Find where the given text appears and provide that cell's center as [X, Y] coordinate. 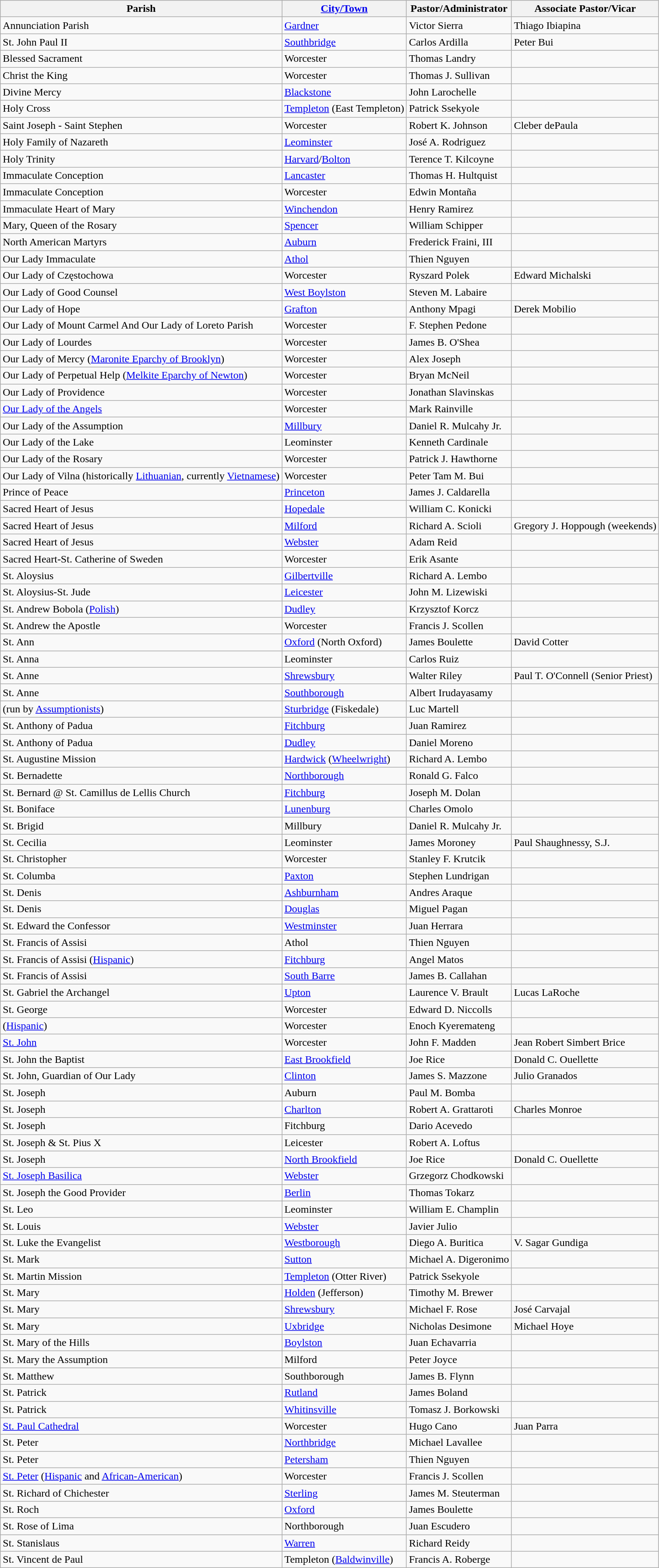
Our Lady of Mount Carmel And Our Lady of Loreto Parish [141, 326]
William E. Champlin [459, 1209]
Divine Mercy [141, 92]
Francis A. Roberge [459, 1560]
Edward Michalski [585, 276]
Tomasz J. Borkowski [459, 1409]
St. Anna [141, 659]
Erik Asante [459, 559]
Angel Matos [459, 959]
Cleber dePaula [585, 125]
Steven M. Labaire [459, 292]
Winchendon [344, 209]
James S. Mazzone [459, 1076]
William Schipper [459, 226]
Diego A. Buritica [459, 1242]
Luc Martell [459, 709]
St. Andrew Bobola (Polish) [141, 609]
Juan Escudero [459, 1526]
Charles Monroe [585, 1109]
St. John [141, 1043]
Ronald G. Falco [459, 776]
Carlos Ardilla [459, 42]
Immaculate Heart of Mary [141, 209]
St. Stanislaus [141, 1543]
Walter Riley [459, 676]
Jean Robert Simbert Brice [585, 1043]
Clinton [344, 1076]
St. Christopher [141, 859]
Saint Joseph - Saint Stephen [141, 125]
St. Andrew the Apostle [141, 626]
Frederick Fraini, III [459, 242]
St. Mark [141, 1259]
Michael F. Rose [459, 1310]
Hopedale [344, 509]
Pastor/Administrator [459, 9]
Templeton (Otter River) [344, 1276]
St. George [141, 1009]
Thomas Landry [459, 59]
Holy Family of Nazareth [141, 142]
Kenneth Cardinale [459, 442]
North Brookfield [344, 1159]
James Moroney [459, 842]
José A. Rodriguez [459, 142]
Henry Ramirez [459, 209]
David Cotter [585, 642]
Michael A. Digeronimo [459, 1259]
Juan Herrara [459, 926]
Stephen Lundrigan [459, 876]
James Boland [459, 1393]
William C. Konicki [459, 509]
Dario Acevedo [459, 1126]
Lancaster [344, 175]
Michael Lavallee [459, 1443]
Sterling [344, 1493]
James B. O'Shea [459, 342]
Paul M. Bomba [459, 1093]
St. Bernadette [141, 776]
Anthony Mpagi [459, 309]
Upton [344, 992]
Petersham [344, 1459]
Our Lady of Mercy (Maronite Eparchy of Brooklyn) [141, 359]
(run by Assumptionists) [141, 709]
Our Lady of Good Counsel [141, 292]
Andres Araque [459, 892]
St. Richard of Chichester [141, 1493]
St. Mary of the Hills [141, 1343]
Our Lady of Perpetual Help (Melkite Eparchy of Newton) [141, 375]
St. Martin Mission [141, 1276]
Daniel Moreno [459, 743]
Prince of Peace [141, 492]
Berlin [344, 1193]
Charlton [344, 1109]
Lucas LaRoche [585, 992]
Derek Mobilio [585, 309]
Paul Shaughnessy, S.J. [585, 842]
St. Aloysius [141, 576]
St. Mary the Assumption [141, 1359]
Parish [141, 9]
Peter Bui [585, 42]
Southbridge [344, 42]
Enoch Kyeremateng [459, 1026]
Edward D. Niccolls [459, 1009]
Peter Joyce [459, 1359]
Nicholas Desimone [459, 1326]
St. Francis of Assisi (Hispanic) [141, 959]
St. Peter (Hispanic and African-American) [141, 1476]
St. Louis [141, 1226]
José Carvajal [585, 1310]
St. John Paul II [141, 42]
St. Rose of Lima [141, 1526]
South Barre [344, 976]
Holden (Jefferson) [344, 1293]
Blackstone [344, 92]
Jonathan Slavinskas [459, 392]
Sacred Heart-St. Catherine of Sweden [141, 559]
Mary, Queen of the Rosary [141, 226]
James J. Caldarella [459, 492]
St. Columba [141, 876]
Holy Trinity [141, 159]
Thomas J. Sullivan [459, 75]
St. Augustine Mission [141, 759]
St. Vincent de Paul [141, 1560]
Blessed Sacrament [141, 59]
Thomas Tokarz [459, 1193]
James B. Callahan [459, 976]
Juan Echavarria [459, 1343]
John Larochelle [459, 92]
St. Paul Cathedral [141, 1426]
Juan Parra [585, 1426]
Templeton (Baldwinville) [344, 1560]
St. Aloysius-St. Jude [141, 592]
Oxford [344, 1509]
Richard Reidy [459, 1543]
Robert K. Johnson [459, 125]
Holy Cross [141, 109]
Hugo Cano [459, 1426]
Princeton [344, 492]
Bryan McNeil [459, 375]
City/Town [344, 9]
Michael Hoye [585, 1326]
St. Gabriel the Archangel [141, 992]
East Brookfield [344, 1059]
Our Lady of Hope [141, 309]
Westborough [344, 1242]
Boylston [344, 1343]
St. Bernard @ St. Camillus de Lellis Church [141, 793]
Hardwick (Wheelwright) [344, 759]
John M. Lizewiski [459, 592]
Laurence V. Brault [459, 992]
St. Matthew [141, 1376]
Sturbridge (Fiskedale) [344, 709]
Carlos Ruiz [459, 659]
Lunenburg [344, 809]
Charles Omolo [459, 809]
Ryszard Polek [459, 276]
(Hispanic) [141, 1026]
Krzysztof Korcz [459, 609]
Gardner [344, 25]
Sutton [344, 1259]
St. Edward the Confessor [141, 926]
Our Lady Immaculate [141, 259]
Christ the King [141, 75]
Richard A. Scioli [459, 526]
Alex Joseph [459, 359]
Our Lady of the Rosary [141, 459]
Our Lady of the Lake [141, 442]
Westminster [344, 926]
V. Sagar Gundiga [585, 1242]
Paul T. O'Connell (Senior Priest) [585, 676]
Robert A. Grattaroti [459, 1109]
Warren [344, 1543]
Thiago Ibiapina [585, 25]
Mark Rainville [459, 409]
Gilbertville [344, 576]
Julio Granados [585, 1076]
Timothy M. Brewer [459, 1293]
Rutland [344, 1393]
Oxford (North Oxford) [344, 642]
Gregory J. Hoppough (weekends) [585, 526]
Joseph M. Dolan [459, 793]
Harvard/Bolton [344, 159]
Thomas H. Hultquist [459, 175]
Victor Sierra [459, 25]
Templeton (East Templeton) [344, 109]
St. Joseph the Good Provider [141, 1193]
Robert A. Loftus [459, 1143]
Miguel Pagan [459, 909]
St. Luke the Evangelist [141, 1242]
Associate Pastor/Vicar [585, 9]
North American Martyrs [141, 242]
St. Roch [141, 1509]
Our Lady of the Angels [141, 409]
Patrick J. Hawthorne [459, 459]
Douglas [344, 909]
Stanley F. Krutcik [459, 859]
Whitinsville [344, 1409]
St. Joseph Basilica [141, 1176]
Our Lady of Częstochowa [141, 276]
Edwin Montaña [459, 192]
St. Joseph & St. Pius X [141, 1143]
Grafton [344, 309]
West Boylston [344, 292]
Our Lady of Vilna (historically Lithuanian, currently Vietnamese) [141, 475]
F. Stephen Pedone [459, 326]
Grzegorz Chodkowski [459, 1176]
Adam Reid [459, 542]
John F. Madden [459, 1043]
St. John the Baptist [141, 1059]
Our Lady of Lourdes [141, 342]
Spencer [344, 226]
Javier Julio [459, 1226]
Ashburnham [344, 892]
St. Ann [141, 642]
Peter Tam M. Bui [459, 475]
Northbridge [344, 1443]
Annunciation Parish [141, 25]
Our Lady of the Assumption [141, 425]
St. Brigid [141, 826]
St. Cecilia [141, 842]
James M. Steuterman [459, 1493]
James B. Flynn [459, 1376]
St. Boniface [141, 809]
St. Leo [141, 1209]
Terence T. Kilcoyne [459, 159]
St. John, Guardian of Our Lady [141, 1076]
Albert Irudayasamy [459, 692]
Paxton [344, 876]
Our Lady of Providence [141, 392]
Juan Ramirez [459, 726]
Uxbridge [344, 1326]
